Provide the (x, y) coordinate of the cell's center where the given text is located.  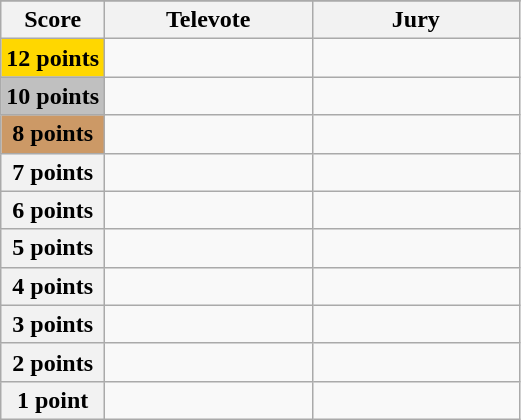
6 points (53, 210)
Score (53, 20)
Jury (416, 20)
4 points (53, 286)
7 points (53, 172)
8 points (53, 134)
12 points (53, 58)
1 point (53, 400)
Televote (209, 20)
10 points (53, 96)
3 points (53, 324)
5 points (53, 248)
2 points (53, 362)
